Detect which cell encompasses the target text, then output its (X, Y) center coordinate. 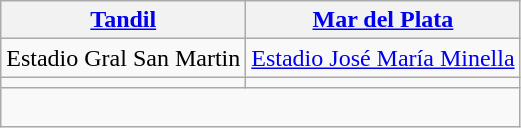
Estadio Gral San Martin (124, 58)
Tandil (124, 20)
Estadio José María Minella (383, 58)
Mar del Plata (383, 20)
